Output the (X, Y) coordinate of the center of the cell containing the given text.  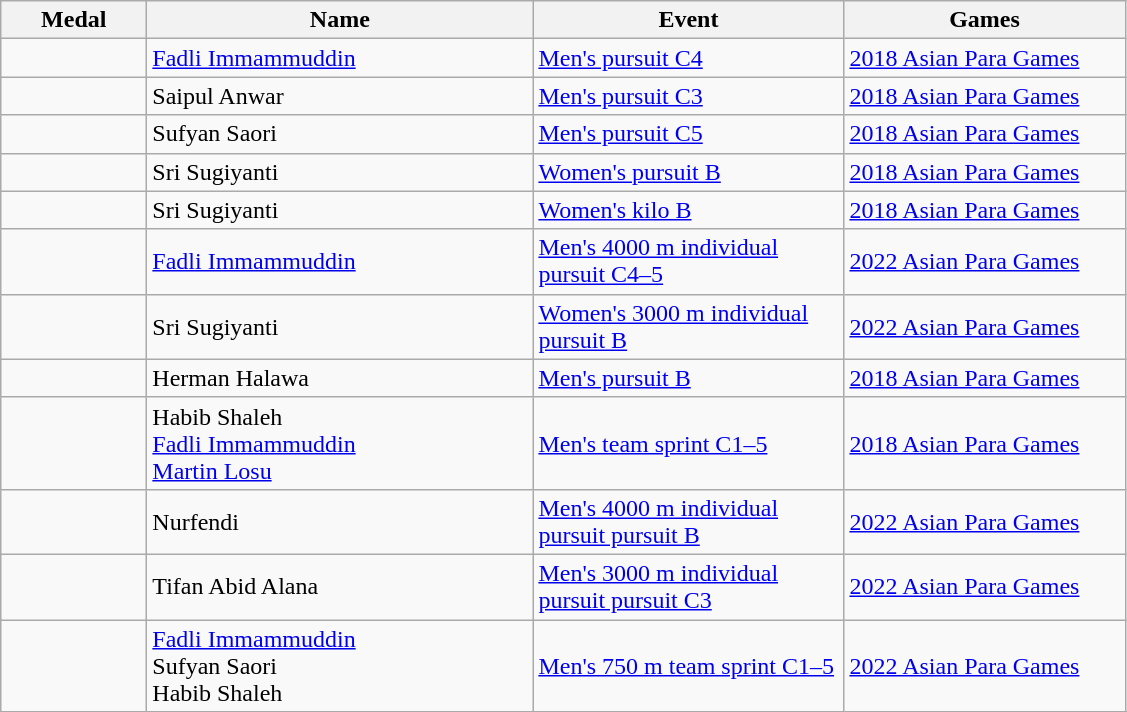
Men's pursuit C5 (688, 134)
Saipul Anwar (340, 96)
Medal (74, 20)
Men's pursuit C3 (688, 96)
Tifan Abid Alana (340, 586)
Name (340, 20)
Fadli ImmammuddinSufyan SaoriHabib Shaleh (340, 666)
Women's pursuit B (688, 172)
Women's kilo B (688, 210)
Herman Halawa (340, 378)
Men's 3000 m individual pursuit pursuit C3 (688, 586)
Men's 750 m team sprint C1–5 (688, 666)
Nurfendi (340, 522)
Men's pursuit C4 (688, 58)
Men's 4000 m individual pursuit pursuit B (688, 522)
Men's pursuit B (688, 378)
Men's team sprint C1–5 (688, 443)
Men's 4000 m individual pursuit C4–5 (688, 262)
Women's 3000 m individual pursuit B (688, 326)
Event (688, 20)
Games (984, 20)
Habib ShalehFadli ImmammuddinMartin Losu (340, 443)
Sufyan Saori (340, 134)
